Locate the cell with the specified text and output its [x, y] center coordinate. 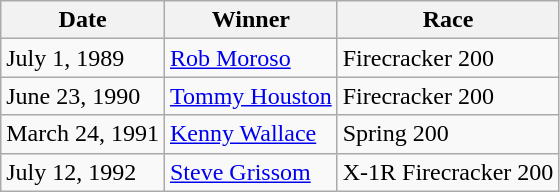
July 1, 1989 [83, 58]
July 12, 1992 [83, 172]
Winner [250, 20]
X-1R Firecracker 200 [448, 172]
Rob Moroso [250, 58]
June 23, 1990 [83, 96]
March 24, 1991 [83, 134]
Tommy Houston [250, 96]
Race [448, 20]
Spring 200 [448, 134]
Steve Grissom [250, 172]
Date [83, 20]
Kenny Wallace [250, 134]
